Output the (X, Y) coordinate of the center of the cell containing the given text.  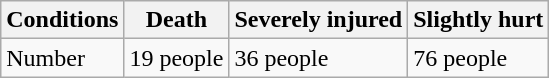
Number (62, 58)
Slightly hurt (478, 20)
36 people (318, 58)
Death (176, 20)
Conditions (62, 20)
Severely injured (318, 20)
76 people (478, 58)
19 people (176, 58)
